Capture the cell that displays the provided text and extract its (x, y) central coordinate. 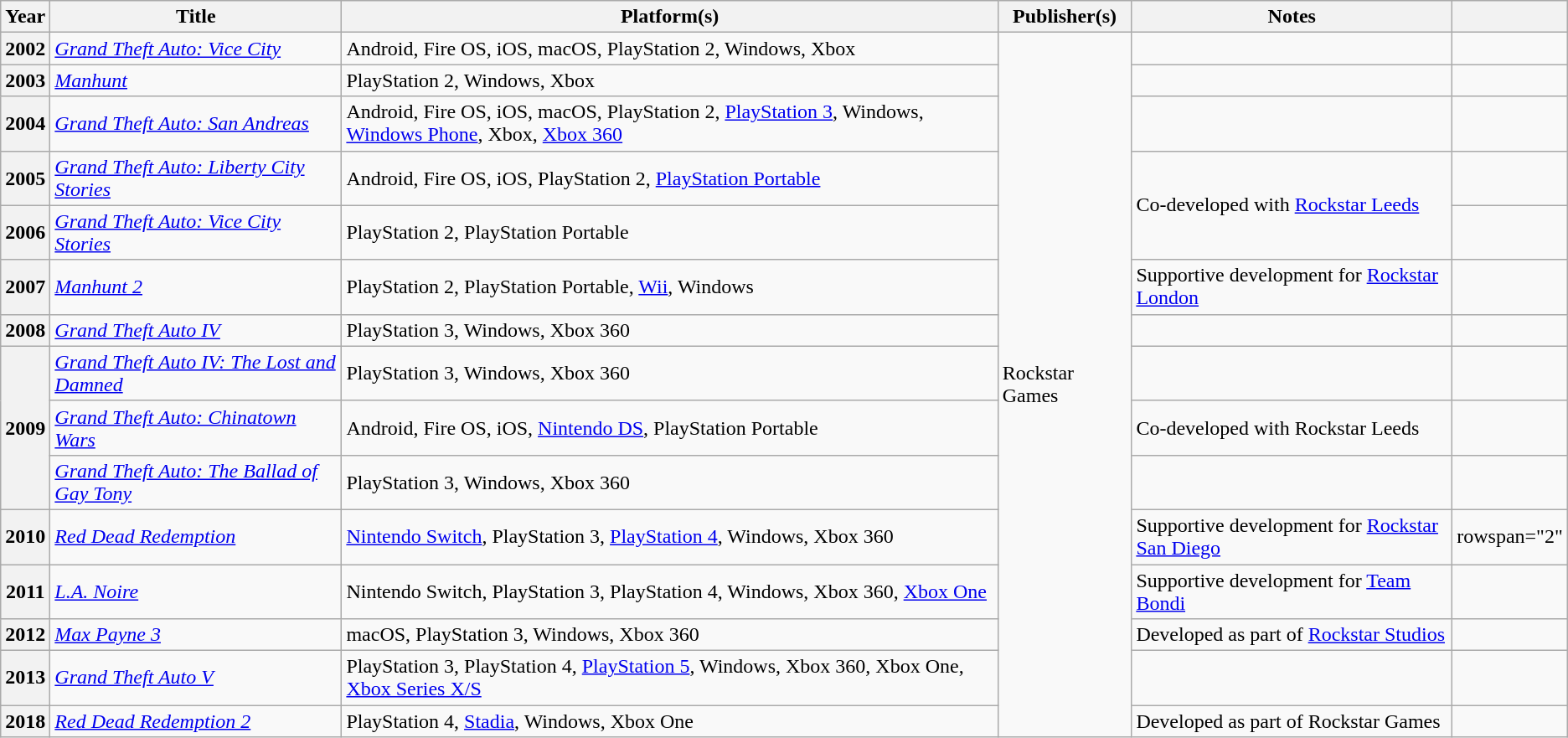
Android, Fire OS, iOS, macOS, PlayStation 2, Windows, Xbox (670, 49)
Publisher(s) (1065, 17)
Developed as part of Rockstar Studios (1292, 635)
2005 (25, 178)
2008 (25, 330)
2002 (25, 49)
Red Dead Redemption (196, 536)
L.A. Noire (196, 591)
PlayStation 3, PlayStation 4, PlayStation 5, Windows, Xbox 360, Xbox One, Xbox Series X/S (670, 679)
2006 (25, 233)
Grand Theft Auto: Chinatown Wars (196, 427)
Grand Theft Auto IV: The Lost and Damned (196, 374)
Supportive development for Rockstar San Diego (1292, 536)
2004 (25, 124)
2018 (25, 721)
Grand Theft Auto: Vice City (196, 49)
PlayStation 2, PlayStation Portable, Wii, Windows (670, 286)
Grand Theft Auto V (196, 679)
2007 (25, 286)
Supportive development for Team Bondi (1292, 591)
Grand Theft Auto: The Ballad of Gay Tony (196, 483)
Developed as part of Rockstar Games (1292, 721)
Nintendo Switch, PlayStation 3, PlayStation 4, Windows, Xbox 360, Xbox One (670, 591)
macOS, PlayStation 3, Windows, Xbox 360 (670, 635)
Android, Fire OS, iOS, Nintendo DS, PlayStation Portable (670, 427)
Android, Fire OS, iOS, PlayStation 2, PlayStation Portable (670, 178)
Title (196, 17)
rowspan="2" (1510, 536)
Year (25, 17)
2011 (25, 591)
PlayStation 4, Stadia, Windows, Xbox One (670, 721)
Nintendo Switch, PlayStation 3, PlayStation 4, Windows, Xbox 360 (670, 536)
Max Payne 3 (196, 635)
Grand Theft Auto IV (196, 330)
2012 (25, 635)
Rockstar Games (1065, 385)
2010 (25, 536)
PlayStation 2, PlayStation Portable (670, 233)
Platform(s) (670, 17)
2003 (25, 80)
2013 (25, 679)
PlayStation 2, Windows, Xbox (670, 80)
Manhunt 2 (196, 286)
Grand Theft Auto: San Andreas (196, 124)
2009 (25, 427)
Supportive development for Rockstar London (1292, 286)
Android, Fire OS, iOS, macOS, PlayStation 2, PlayStation 3, Windows, Windows Phone, Xbox, Xbox 360 (670, 124)
Notes (1292, 17)
Grand Theft Auto: Vice City Stories (196, 233)
Red Dead Redemption 2 (196, 721)
Grand Theft Auto: Liberty City Stories (196, 178)
Manhunt (196, 80)
